Output the [x, y] coordinate of the center of the cell containing the given text.  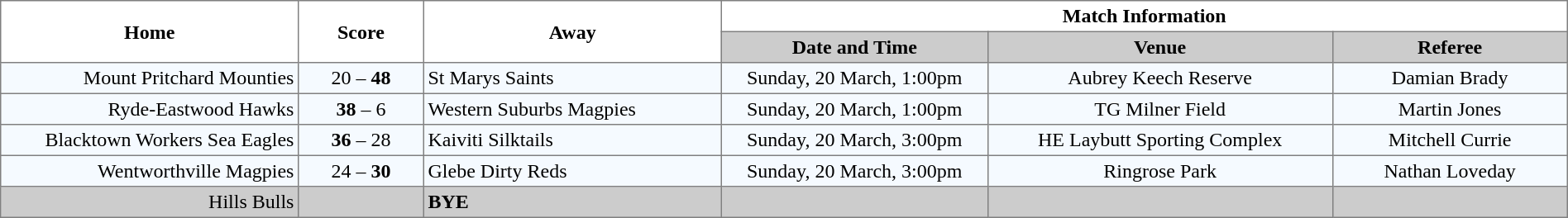
20 – 48 [361, 78]
HE Laybutt Sporting Complex [1159, 140]
Aubrey Keech Reserve [1159, 78]
Score [361, 31]
Match Information [1145, 17]
36 – 28 [361, 140]
Wentworthville Magpies [150, 171]
Western Suburbs Magpies [572, 109]
Away [572, 31]
Ringrose Park [1159, 171]
Date and Time [854, 47]
Nathan Loveday [1450, 171]
Home [150, 31]
Glebe Dirty Reds [572, 171]
Mount Pritchard Mounties [150, 78]
Martin Jones [1450, 109]
Kaiviti Silktails [572, 140]
BYE [572, 202]
TG Milner Field [1159, 109]
Ryde-Eastwood Hawks [150, 109]
Mitchell Currie [1450, 140]
Blacktown Workers Sea Eagles [150, 140]
24 – 30 [361, 171]
Venue [1159, 47]
Hills Bulls [150, 202]
Damian Brady [1450, 78]
St Marys Saints [572, 78]
38 – 6 [361, 109]
Referee [1450, 47]
